Capture the cell that displays the provided text and extract its [x, y] central coordinate. 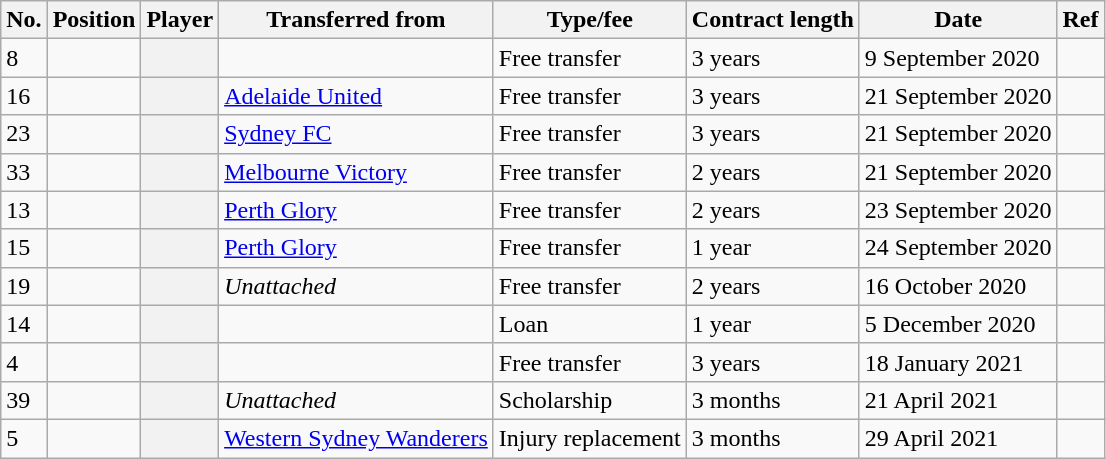
29 April 2021 [958, 438]
Player [180, 20]
Western Sydney Wanderers [356, 438]
5 [24, 438]
39 [24, 400]
Date [958, 20]
Sydney FC [356, 134]
Position [94, 20]
No. [24, 20]
21 April 2021 [958, 400]
33 [24, 172]
19 [24, 286]
23 September 2020 [958, 210]
Loan [590, 324]
Ref [1080, 20]
24 September 2020 [958, 248]
14 [24, 324]
9 September 2020 [958, 58]
16 [24, 96]
Type/fee [590, 20]
8 [24, 58]
23 [24, 134]
16 October 2020 [958, 286]
5 December 2020 [958, 324]
4 [24, 362]
Transferred from [356, 20]
13 [24, 210]
Injury replacement [590, 438]
Contract length [772, 20]
Melbourne Victory [356, 172]
Scholarship [590, 400]
Adelaide United [356, 96]
18 January 2021 [958, 362]
15 [24, 248]
